Find where the given text appears and provide that cell's center as (x, y) coordinate. 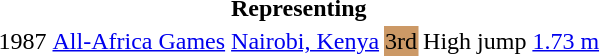
High jump (475, 41)
Nairobi, Kenya (306, 41)
3rd (402, 41)
All-Africa Games (139, 41)
